Determine the (X, Y) coordinate at the center of the cell enclosing the given text.  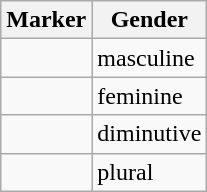
feminine (150, 96)
Gender (150, 20)
masculine (150, 58)
plural (150, 172)
diminutive (150, 134)
Marker (46, 20)
